Return the [X, Y] coordinate for the center point of the cell that contains the specified text.  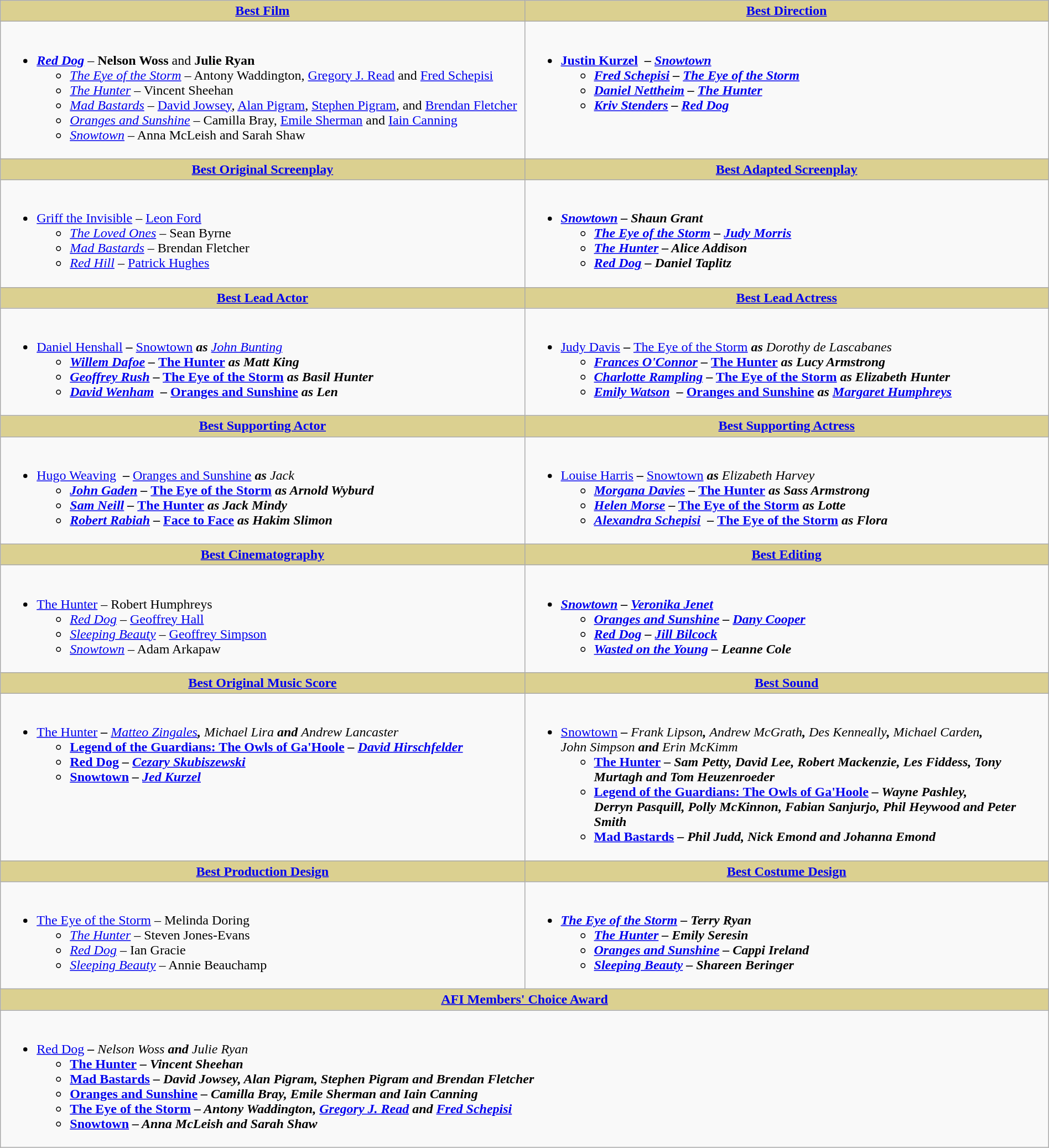
The Eye of the Storm – Terry RyanThe Hunter – Emily SeresinOranges and Sunshine – Cappi IrelandSleeping Beauty – Shareen Beringer [787, 936]
Best Direction [787, 11]
Best Lead Actor [262, 298]
Best Production Design [262, 871]
Best Lead Actress [787, 298]
Best Film [262, 11]
The Hunter – Robert HumphreysRed Dog – Geoffrey HallSleeping Beauty – Geoffrey SimpsonSnowtown – Adam Arkapaw [262, 619]
Best Editing [787, 554]
Griff the Invisible – Leon FordThe Loved Ones – Sean ByrneMad Bastards – Brendan FletcherRed Hill – Patrick Hughes [262, 233]
Best Costume Design [787, 871]
Snowtown – Shaun GrantThe Eye of the Storm – Judy MorrisThe Hunter – Alice AddisonRed Dog – Daniel Taplitz [787, 233]
Best Original Screenplay [262, 169]
AFI Members' Choice Award [524, 1000]
Best Supporting Actor [262, 426]
The Eye of the Storm – Melinda DoringThe Hunter – Steven Jones-EvansRed Dog – Ian GracieSleeping Beauty – Annie Beauchamp [262, 936]
Justin Kurzel – SnowtownFred Schepisi – The Eye of the StormDaniel Nettheim – The HunterKriv Stenders – Red Dog [787, 90]
Best Original Music Score [262, 683]
Best Supporting Actress [787, 426]
Best Adapted Screenplay [787, 169]
Snowtown – Veronika JenetOranges and Sunshine – Dany CooperRed Dog – Jill BilcockWasted on the Young – Leanne Cole [787, 619]
Best Cinematography [262, 554]
Best Sound [787, 683]
